From the cell containing the given text, extract its center point as (x, y) coordinate. 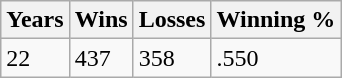
437 (101, 58)
22 (35, 58)
358 (172, 58)
.550 (276, 58)
Wins (101, 20)
Losses (172, 20)
Winning % (276, 20)
Years (35, 20)
